Determine the (X, Y) coordinate at the center of the cell enclosing the given text.  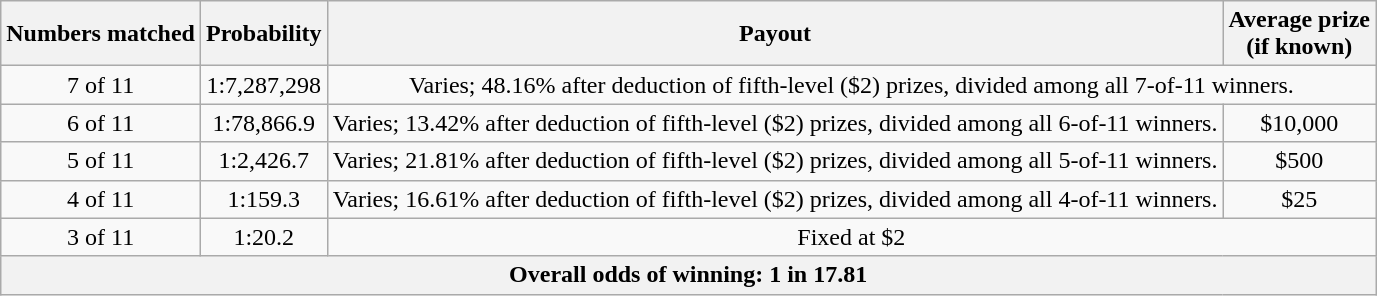
3 of 11 (101, 237)
1:2,426.7 (264, 161)
1:159.3 (264, 199)
Overall odds of winning: 1 in 17.81 (688, 275)
Probability (264, 34)
6 of 11 (101, 123)
Numbers matched (101, 34)
Varies; 16.61% after deduction of fifth-level ($2) prizes, divided among all 4-of-11 winners. (775, 199)
1:20.2 (264, 237)
$25 (1300, 199)
4 of 11 (101, 199)
1:7,287,298 (264, 85)
Varies; 21.81% after deduction of fifth-level ($2) prizes, divided among all 5-of-11 winners. (775, 161)
Varies; 48.16% after deduction of fifth-level ($2) prizes, divided among all 7-of-11 winners. (851, 85)
$10,000 (1300, 123)
Payout (775, 34)
7 of 11 (101, 85)
5 of 11 (101, 161)
Varies; 13.42% after deduction of fifth-level ($2) prizes, divided among all 6-of-11 winners. (775, 123)
Fixed at $2 (851, 237)
Average prize(if known) (1300, 34)
$500 (1300, 161)
1:78,866.9 (264, 123)
